Capture the cell that displays the provided text and extract its (x, y) central coordinate. 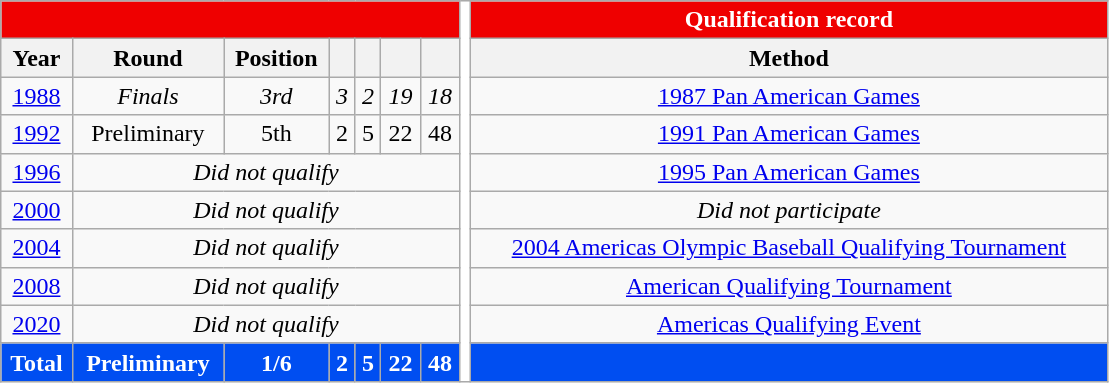
2004 Americas Olympic Baseball Qualifying Tournament (789, 248)
Position (276, 58)
1/6 (276, 362)
19 (400, 96)
2020 (36, 324)
Year (36, 58)
2004 (36, 248)
Did not participate (789, 210)
18 (440, 96)
Americas Qualifying Event (789, 324)
2000 (36, 210)
Round (148, 58)
1988 (36, 96)
1992 (36, 134)
Qualification record (789, 20)
1996 (36, 172)
Total (36, 362)
1987 Pan American Games (789, 96)
3rd (276, 96)
1995 Pan American Games (789, 172)
2008 (36, 286)
Finals (148, 96)
American Qualifying Tournament (789, 286)
3 (342, 96)
Method (789, 58)
5th (276, 134)
1991 Pan American Games (789, 134)
